Locate the cell with the specified text and output its (x, y) center coordinate. 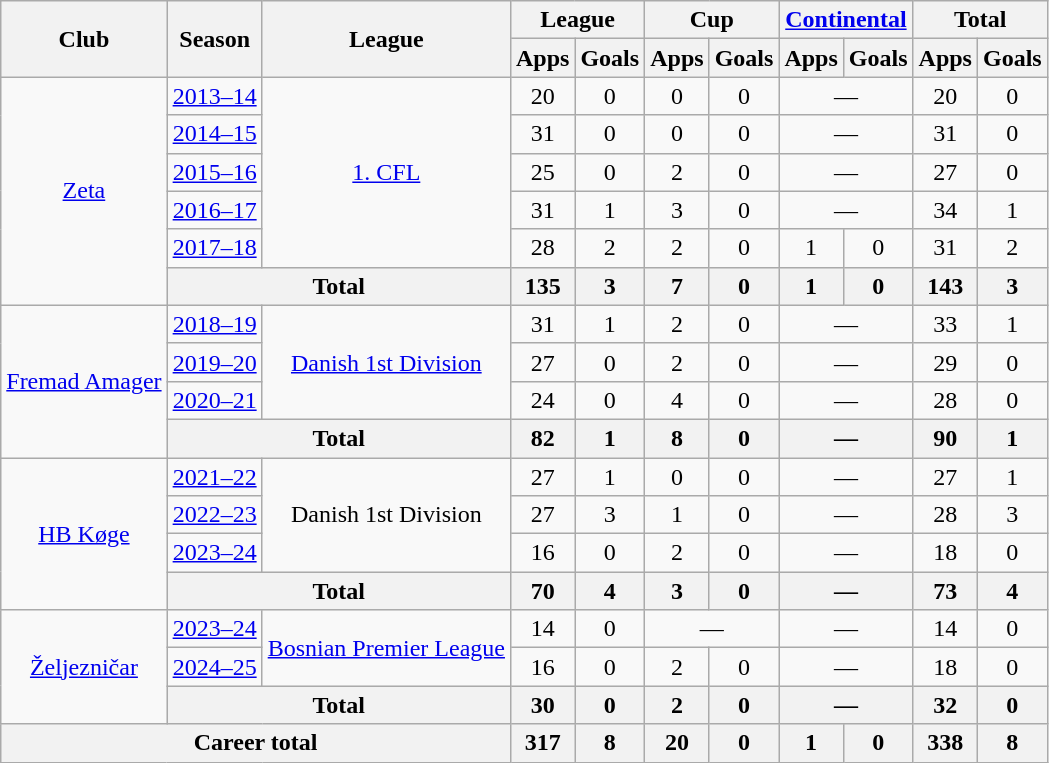
Fremad Amager (84, 381)
Zeta (84, 191)
7 (677, 286)
2018–19 (214, 324)
25 (542, 172)
135 (542, 286)
2013–14 (214, 96)
24 (542, 400)
HB Køge (84, 534)
Career total (256, 743)
2017–18 (214, 248)
32 (945, 705)
338 (945, 743)
2015–16 (214, 172)
1. CFL (386, 172)
2024–25 (214, 667)
Club (84, 39)
29 (945, 362)
Bosnian Premier League (386, 648)
34 (945, 210)
2016–17 (214, 210)
90 (945, 438)
143 (945, 286)
2022–23 (214, 515)
82 (542, 438)
30 (542, 705)
33 (945, 324)
70 (542, 591)
317 (542, 743)
2021–22 (214, 477)
Season (214, 39)
Cup (712, 20)
Continental (846, 20)
73 (945, 591)
2020–21 (214, 400)
Željezničar (84, 667)
2019–20 (214, 362)
2014–15 (214, 134)
